Return [X, Y] of the center of cell containing provided text 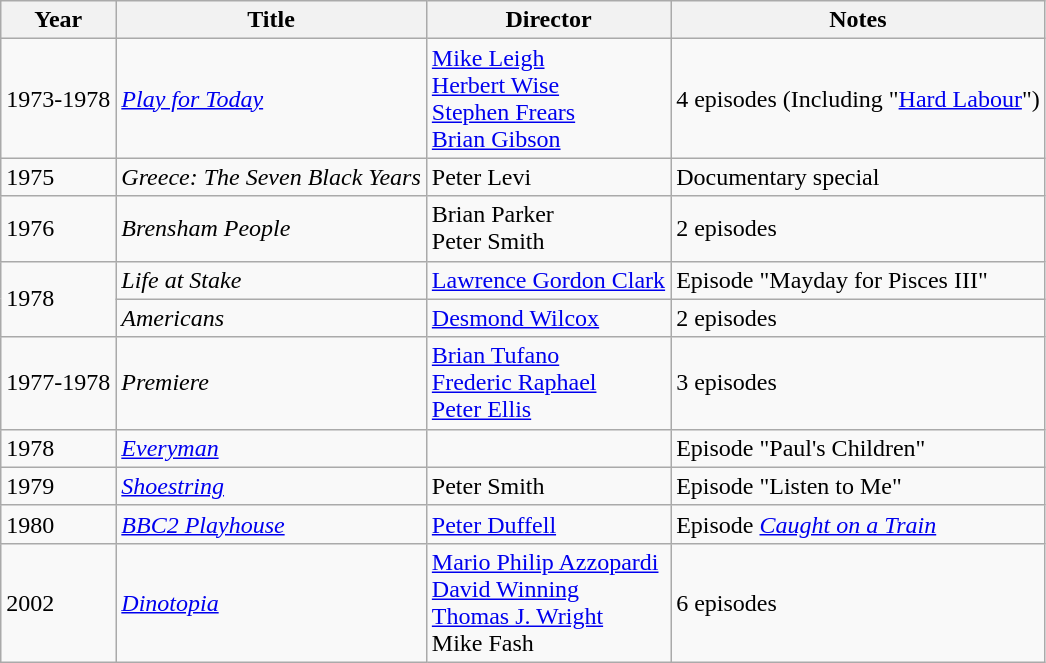
Documentary special [858, 177]
Desmond Wilcox [548, 318]
1979 [58, 486]
Everyman [272, 448]
Peter Levi [548, 177]
BBC2 Playhouse [272, 524]
Brian ParkerPeter Smith [548, 228]
Episode "Mayday for Pisces III" [858, 280]
Lawrence Gordon Clark [548, 280]
Dinotopia [272, 602]
Notes [858, 20]
Title [272, 20]
Americans [272, 318]
Year [58, 20]
Brian TufanoFrederic RaphaelPeter Ellis [548, 383]
Peter Smith [548, 486]
Brensham People [272, 228]
Episode "Listen to Me" [858, 486]
1973-1978 [58, 98]
Greece: The Seven Black Years [272, 177]
Life at Stake [272, 280]
Shoestring [272, 486]
4 episodes (Including "Hard Labour") [858, 98]
1977-1978 [58, 383]
3 episodes [858, 383]
Premiere [272, 383]
Peter Duffell [548, 524]
Mario Philip AzzopardiDavid WinningThomas J. WrightMike Fash [548, 602]
1980 [58, 524]
Play for Today [272, 98]
2002 [58, 602]
Mike LeighHerbert WiseStephen FrearsBrian Gibson [548, 98]
Episode Caught on a Train [858, 524]
Episode "Paul's Children" [858, 448]
Director [548, 20]
6 episodes [858, 602]
1976 [58, 228]
1975 [58, 177]
